Locate the cell with the specified text and output its [x, y] center coordinate. 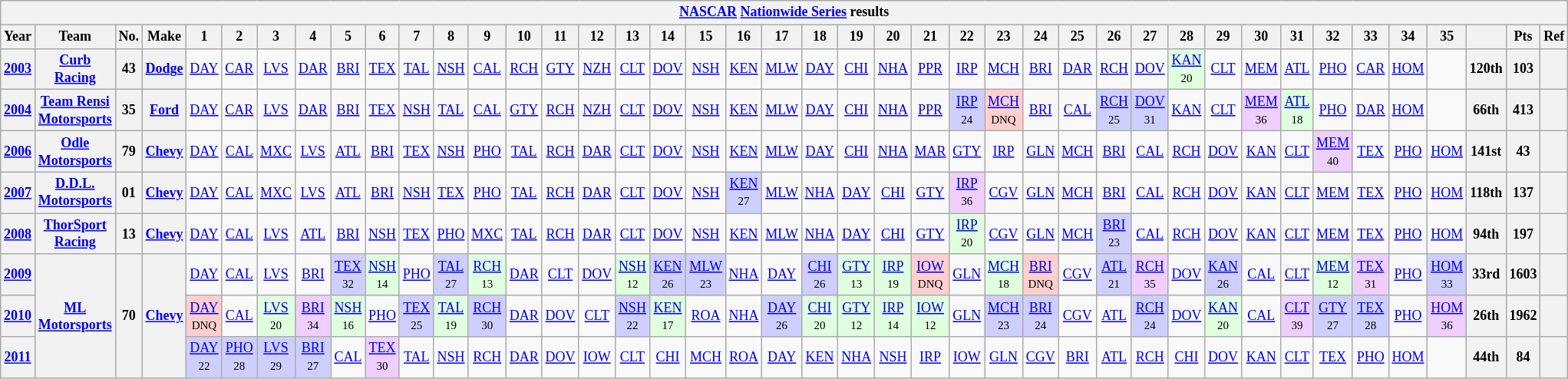
IRP20 [967, 234]
MEM12 [1333, 275]
Team [75, 37]
RCH35 [1150, 275]
DOV31 [1150, 110]
26th [1487, 316]
24 [1041, 37]
8 [451, 37]
Ref [1554, 37]
MCH23 [1004, 316]
IRP24 [967, 110]
94th [1487, 234]
33 [1371, 37]
Team Rensi Motorsports [75, 110]
DAYDNQ [204, 316]
141st [1487, 151]
Make [164, 37]
MCHDNQ [1004, 110]
11 [560, 37]
Pts [1523, 37]
No. [129, 37]
84 [1523, 358]
D.D.L. Motorsports [75, 193]
NSH22 [632, 316]
27 [1150, 37]
HOM36 [1448, 316]
ML Motorsports [75, 316]
137 [1523, 193]
25 [1078, 37]
IRP19 [893, 275]
BRIDNQ [1041, 275]
2 [239, 37]
2010 [18, 316]
5 [348, 37]
1 [204, 37]
KEN26 [668, 275]
18 [820, 37]
1603 [1523, 275]
IOW12 [930, 316]
19 [857, 37]
TAL19 [451, 316]
GTY12 [857, 316]
70 [129, 316]
TEX30 [382, 358]
MEM36 [1261, 110]
CHI26 [820, 275]
30 [1261, 37]
DAY26 [781, 316]
KEN17 [668, 316]
GTY27 [1333, 316]
RCH30 [487, 316]
Ford [164, 110]
4 [313, 37]
79 [129, 151]
IRP14 [893, 316]
CLT39 [1297, 316]
RCH25 [1114, 110]
29 [1223, 37]
MCH18 [1004, 275]
2006 [18, 151]
20 [893, 37]
RCH13 [487, 275]
LVS29 [276, 358]
23 [1004, 37]
TEX25 [416, 316]
TEX31 [1371, 275]
31 [1297, 37]
BRI34 [313, 316]
10 [525, 37]
28 [1187, 37]
6 [382, 37]
HOM33 [1448, 275]
34 [1408, 37]
413 [1523, 110]
ThorSport Racing [75, 234]
12 [597, 37]
MEM40 [1333, 151]
BRI23 [1114, 234]
TEX32 [348, 275]
KAN26 [1223, 275]
7 [416, 37]
ATL21 [1114, 275]
21 [930, 37]
9 [487, 37]
Odle Motorsports [75, 151]
01 [129, 193]
1962 [1523, 316]
2008 [18, 234]
KEN27 [744, 193]
197 [1523, 234]
66th [1487, 110]
NSH16 [348, 316]
16 [744, 37]
MAR [930, 151]
2003 [18, 69]
103 [1523, 69]
BRI27 [313, 358]
Dodge [164, 69]
44th [1487, 358]
2011 [18, 358]
NSH12 [632, 275]
120th [1487, 69]
15 [706, 37]
IRP36 [967, 193]
33rd [1487, 275]
32 [1333, 37]
2007 [18, 193]
NSH14 [382, 275]
14 [668, 37]
PHO28 [239, 358]
26 [1114, 37]
17 [781, 37]
CHI20 [820, 316]
2009 [18, 275]
ATL18 [1297, 110]
NASCAR Nationwide Series results [784, 12]
LVS20 [276, 316]
GTY13 [857, 275]
RCH24 [1150, 316]
Curb Racing [75, 69]
BRI24 [1041, 316]
TAL27 [451, 275]
TEX28 [1371, 316]
118th [1487, 193]
22 [967, 37]
MLW23 [706, 275]
Year [18, 37]
2004 [18, 110]
IOWDNQ [930, 275]
DAY22 [204, 358]
3 [276, 37]
